Extract the (X, Y) coordinate from the center of the cell holding the provided text.  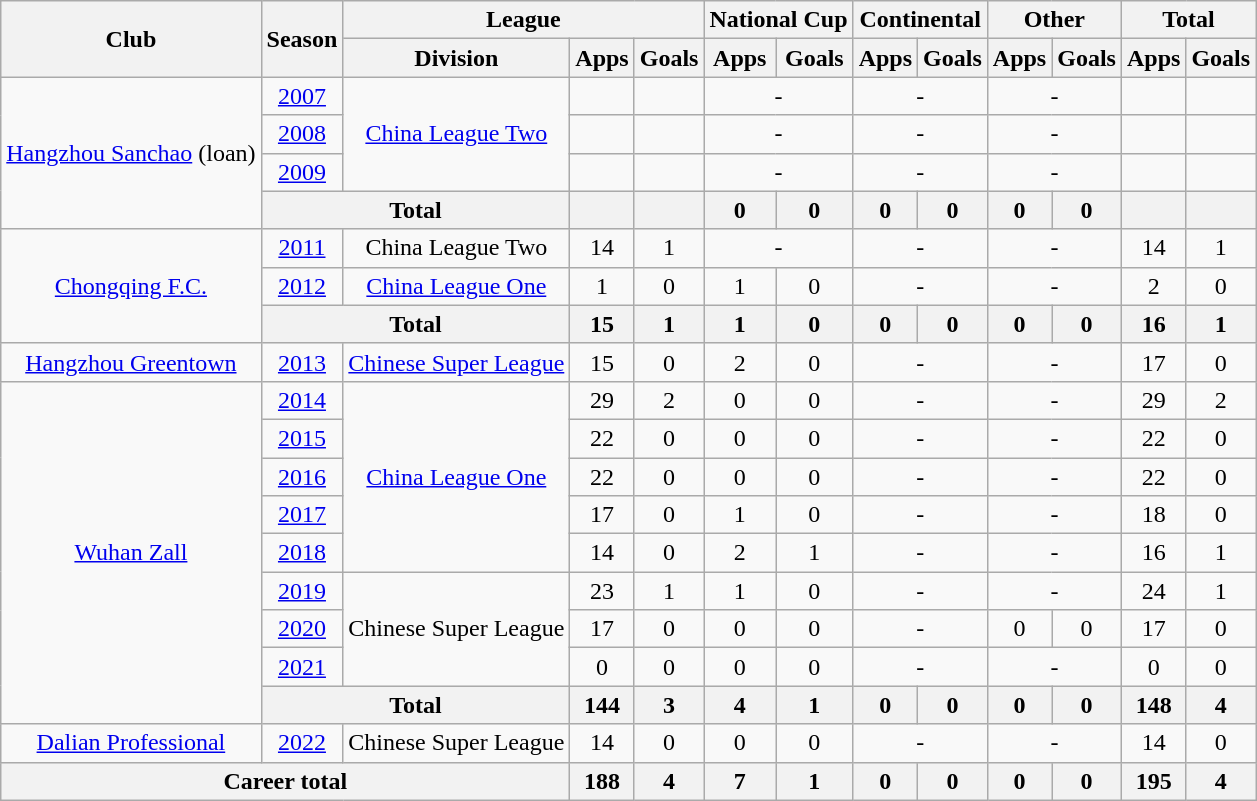
2017 (302, 515)
148 (1153, 705)
2015 (302, 438)
2014 (302, 400)
National Cup (778, 20)
Chongqing F.C. (131, 286)
2007 (302, 96)
Hangzhou Sanchao (loan) (131, 153)
195 (1153, 781)
7 (740, 781)
League (524, 20)
2022 (302, 743)
2016 (302, 477)
2008 (302, 134)
18 (1153, 515)
Hangzhou Greentown (131, 362)
Wuhan Zall (131, 552)
2021 (302, 667)
144 (602, 705)
Continental (920, 20)
188 (602, 781)
Dalian Professional (131, 743)
Other (1054, 20)
2013 (302, 362)
24 (1153, 591)
Career total (286, 781)
Division (456, 58)
2018 (302, 553)
Club (131, 39)
2012 (302, 286)
2009 (302, 172)
3 (669, 705)
2011 (302, 248)
2019 (302, 591)
Season (302, 39)
2020 (302, 629)
23 (602, 591)
